Pinpoint the cell where the given text exists, returning its [x, y] midpoint coordinate. 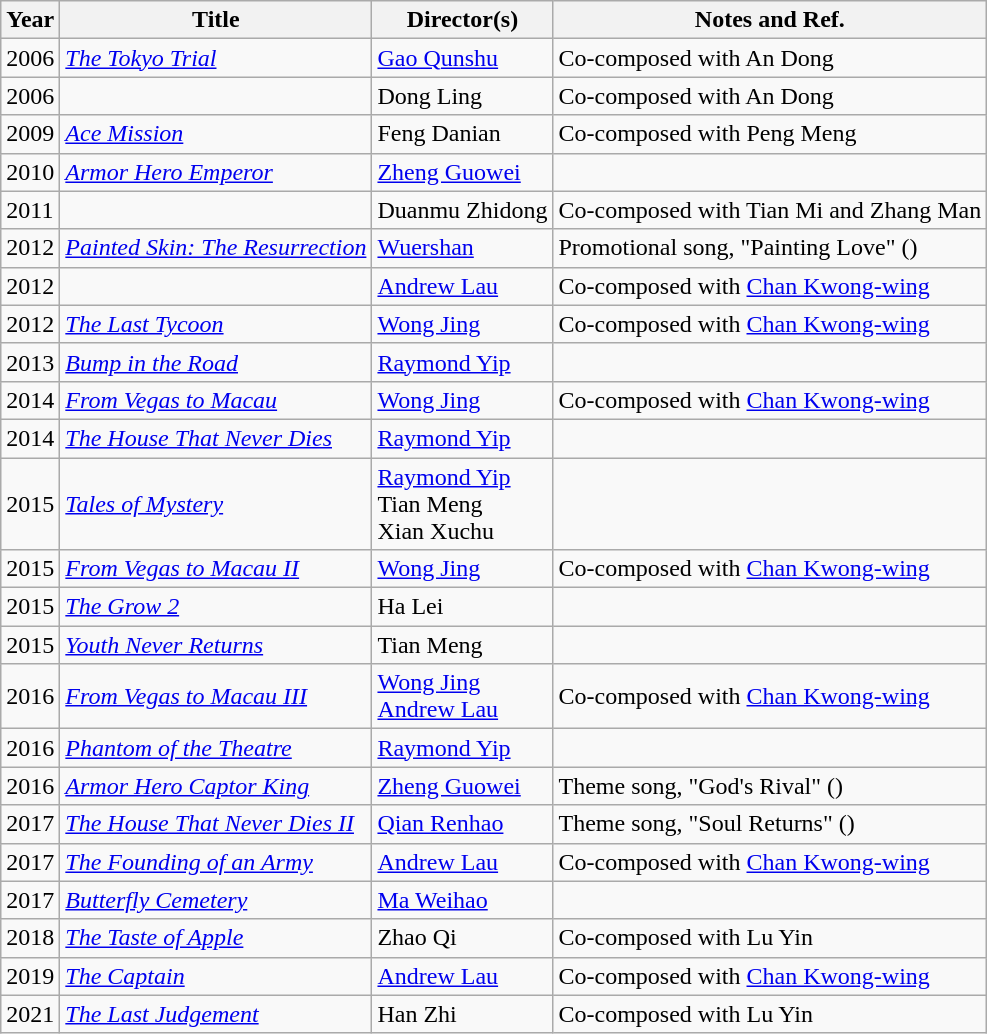
Bump in the Road [216, 362]
Theme song, "Soul Returns" () [770, 824]
Notes and Ref. [770, 20]
Director(s) [462, 20]
Armor Hero Captor King [216, 786]
Gao Qunshu [462, 58]
Ace Mission [216, 134]
Wong JingAndrew Lau [462, 696]
The Tokyo Trial [216, 58]
Butterfly Cemetery [216, 900]
Wuershan [462, 248]
Phantom of the Theatre [216, 748]
The Captain [216, 976]
From Vegas to Macau [216, 400]
2009 [30, 134]
Title [216, 20]
Ma Weihao [462, 900]
From Vegas to Macau III [216, 696]
The Taste of Apple [216, 938]
The House That Never Dies [216, 438]
Tian Meng [462, 645]
Co-composed with Peng Meng [770, 134]
Duanmu Zhidong [462, 210]
Feng Danian [462, 134]
The Founding of an Army [216, 862]
Youth Never Returns [216, 645]
Armor Hero Emperor [216, 172]
The House That Never Dies II [216, 824]
Ha Lei [462, 607]
From Vegas to Macau II [216, 569]
2011 [30, 210]
The Last Judgement [216, 1014]
Co-composed with Tian Mi and Zhang Man [770, 210]
The Grow 2 [216, 607]
2018 [30, 938]
2010 [30, 172]
Zhao Qi [462, 938]
Painted Skin: The Resurrection [216, 248]
Dong Ling [462, 96]
Han Zhi [462, 1014]
2019 [30, 976]
Promotional song, "Painting Love" () [770, 248]
2021 [30, 1014]
The Last Tycoon [216, 324]
Tales of Mystery [216, 504]
Theme song, "God's Rival" () [770, 786]
2013 [30, 362]
Year [30, 20]
Raymond YipTian MengXian Xuchu [462, 504]
Qian Renhao [462, 824]
